Detect which cell encompasses the target text, then output its (x, y) center coordinate. 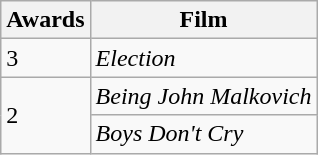
Election (204, 58)
Being John Malkovich (204, 96)
3 (46, 58)
Awards (46, 20)
2 (46, 115)
Film (204, 20)
Boys Don't Cry (204, 134)
